Scan for the cell matching the given text and deliver its [x, y] coordinate at center. 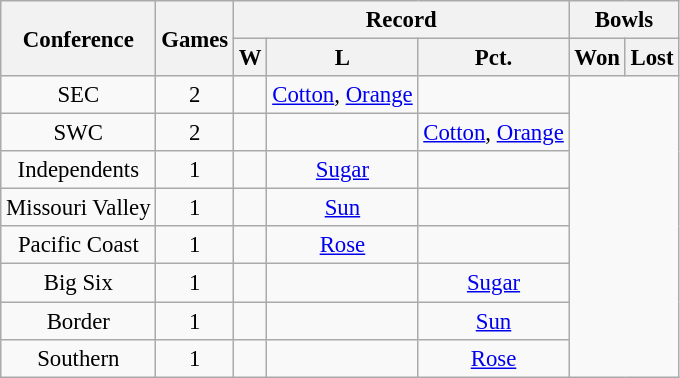
Pct. [494, 58]
Missouri Valley [78, 208]
L [342, 58]
SWC [78, 133]
Southern [78, 358]
Record [402, 20]
Lost [652, 58]
Conference [78, 38]
Won [597, 58]
W [250, 58]
Bowls [624, 20]
SEC [78, 95]
Big Six [78, 283]
Games [195, 38]
Pacific Coast [78, 245]
Independents [78, 170]
Border [78, 321]
